Capture the cell that displays the provided text and extract its (x, y) central coordinate. 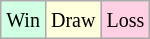
Loss (126, 20)
Win (24, 20)
Draw (72, 20)
